Identify which cell holds the provided text, then report its [X, Y] central coordinate. 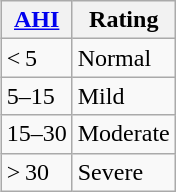
Rating [124, 20]
Mild [124, 96]
> 30 [36, 172]
Severe [124, 172]
5–15 [36, 96]
Moderate [124, 134]
15–30 [36, 134]
Normal [124, 58]
AHI [36, 20]
< 5 [36, 58]
